From the cell containing the given text, extract its center point as [x, y] coordinate. 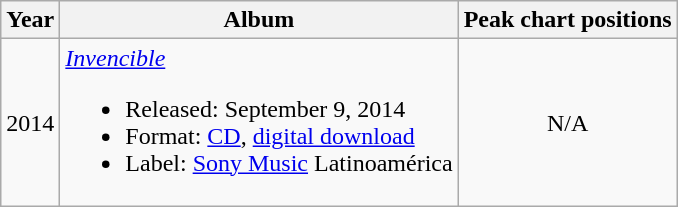
Peak chart positions [568, 20]
2014 [30, 122]
InvencibleReleased: September 9, 2014Format: CD, digital downloadLabel: Sony Music Latinoamérica [259, 122]
N/A [568, 122]
Album [259, 20]
Year [30, 20]
